Extract the [X, Y] coordinate from the center of the cell holding the provided text.  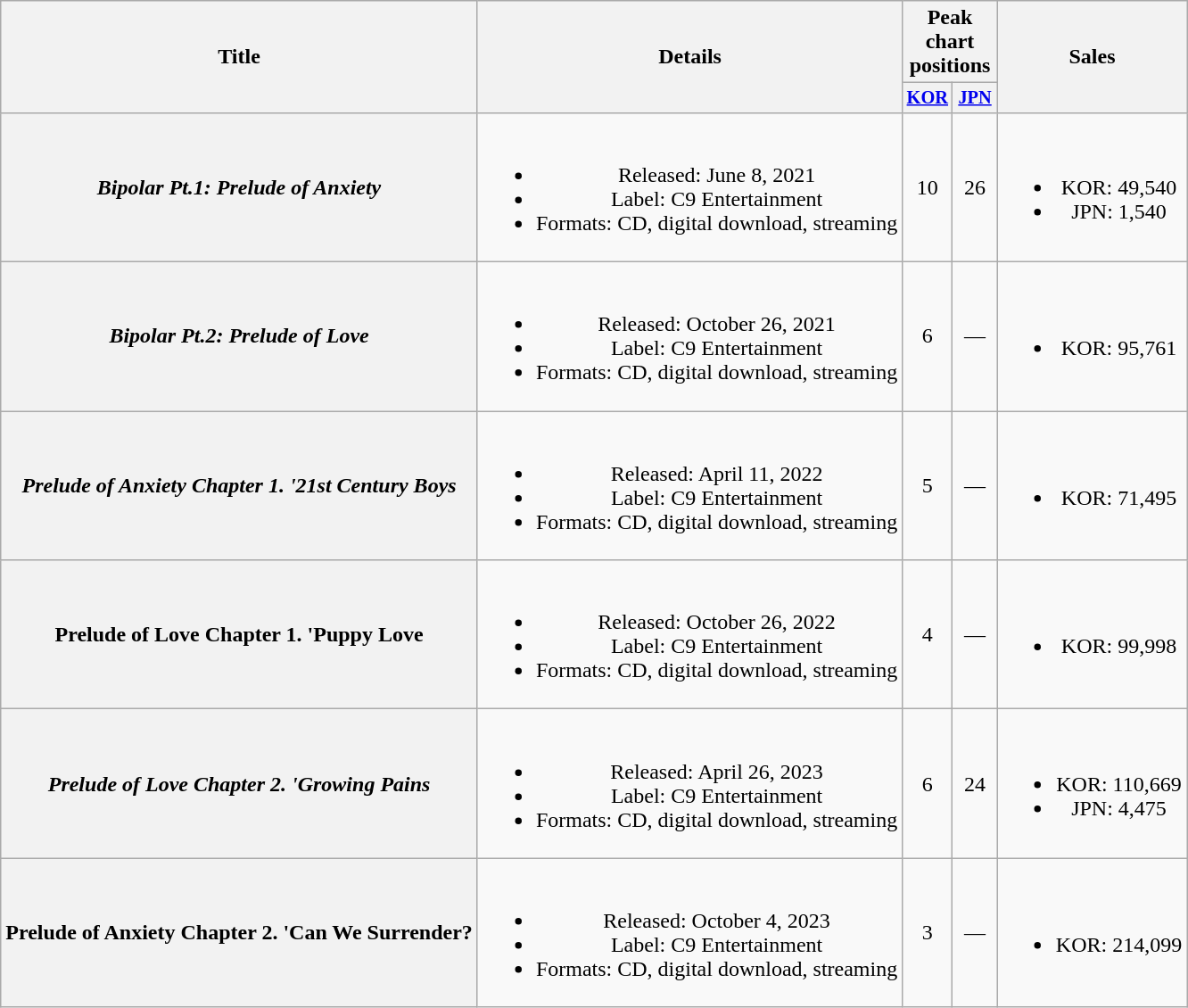
KOR: 214,099 [1092, 933]
Bipolar Pt.1: Prelude of Anxiety [239, 187]
10 [928, 187]
Bipolar Pt.2: Prelude of Love [239, 337]
Released: June 8, 2021Label: C9 EntertainmentFormats: CD, digital download, streaming [689, 187]
Released: April 11, 2022Label: C9 EntertainmentFormats: CD, digital download, streaming [689, 485]
Details [689, 57]
KOR: 49,540JPN: 1,540 [1092, 187]
Prelude of Love Chapter 1. 'Puppy Love [239, 635]
Released: October 26, 2022Label: C9 EntertainmentFormats: CD, digital download, streaming [689, 635]
Prelude of Anxiety Chapter 2. 'Can We Surrender? [239, 933]
KOR [928, 98]
KOR: 110,669JPN: 4,475 [1092, 783]
Peak chart positions [951, 42]
KOR: 71,495 [1092, 485]
3 [928, 933]
4 [928, 635]
JPN [975, 98]
Released: October 26, 2021Label: C9 EntertainmentFormats: CD, digital download, streaming [689, 337]
Title [239, 57]
Prelude of Love Chapter 2. 'Growing Pains [239, 783]
Released: October 4, 2023Label: C9 EntertainmentFormats: CD, digital download, streaming [689, 933]
Prelude of Anxiety Chapter 1. '21st Century Boys [239, 485]
5 [928, 485]
KOR: 99,998 [1092, 635]
KOR: 95,761 [1092, 337]
Released: April 26, 2023Label: C9 EntertainmentFormats: CD, digital download, streaming [689, 783]
Sales [1092, 57]
24 [975, 783]
26 [975, 187]
